Return (X, Y) of the center of cell containing provided text 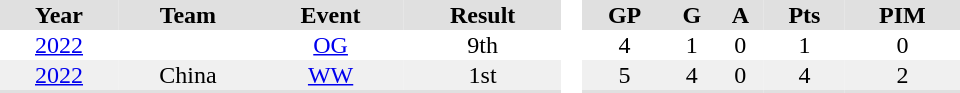
9th (483, 45)
G (692, 15)
Team (188, 15)
China (188, 75)
OG (331, 45)
PIM (902, 15)
A (740, 15)
Event (331, 15)
5 (625, 75)
2 (902, 75)
WW (331, 75)
Year (59, 15)
Pts (804, 15)
Result (483, 15)
1st (483, 75)
GP (625, 15)
